Output the [X, Y] coordinate of the center of the cell containing the given text.  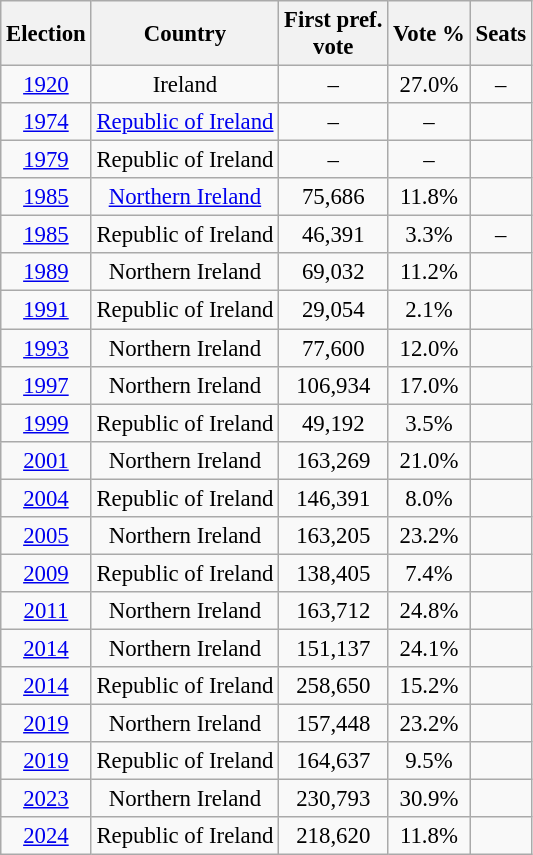
2011 [46, 611]
Seats [500, 34]
69,032 [334, 273]
17.0% [430, 385]
164,637 [334, 761]
218,620 [334, 836]
49,192 [334, 423]
163,205 [334, 536]
21.0% [430, 460]
30.9% [430, 799]
1991 [46, 310]
258,650 [334, 686]
First pref. vote [334, 34]
3.3% [430, 235]
1997 [46, 385]
1974 [46, 122]
2009 [46, 573]
12.0% [430, 348]
2024 [46, 836]
75,686 [334, 197]
Election [46, 34]
1993 [46, 348]
2.1% [430, 310]
Vote % [430, 34]
1979 [46, 160]
2004 [46, 498]
15.2% [430, 686]
27.0% [430, 85]
24.8% [430, 611]
7.4% [430, 573]
77,600 [334, 348]
29,054 [334, 310]
163,269 [334, 460]
Ireland [185, 85]
Country [185, 34]
157,448 [334, 724]
2001 [46, 460]
2005 [46, 536]
230,793 [334, 799]
24.1% [430, 648]
3.5% [430, 423]
146,391 [334, 498]
9.5% [430, 761]
163,712 [334, 611]
2023 [46, 799]
46,391 [334, 235]
11.2% [430, 273]
151,137 [334, 648]
1989 [46, 273]
8.0% [430, 498]
1999 [46, 423]
138,405 [334, 573]
1920 [46, 85]
106,934 [334, 385]
